Output the [X, Y] coordinate of the center of the cell containing the given text.  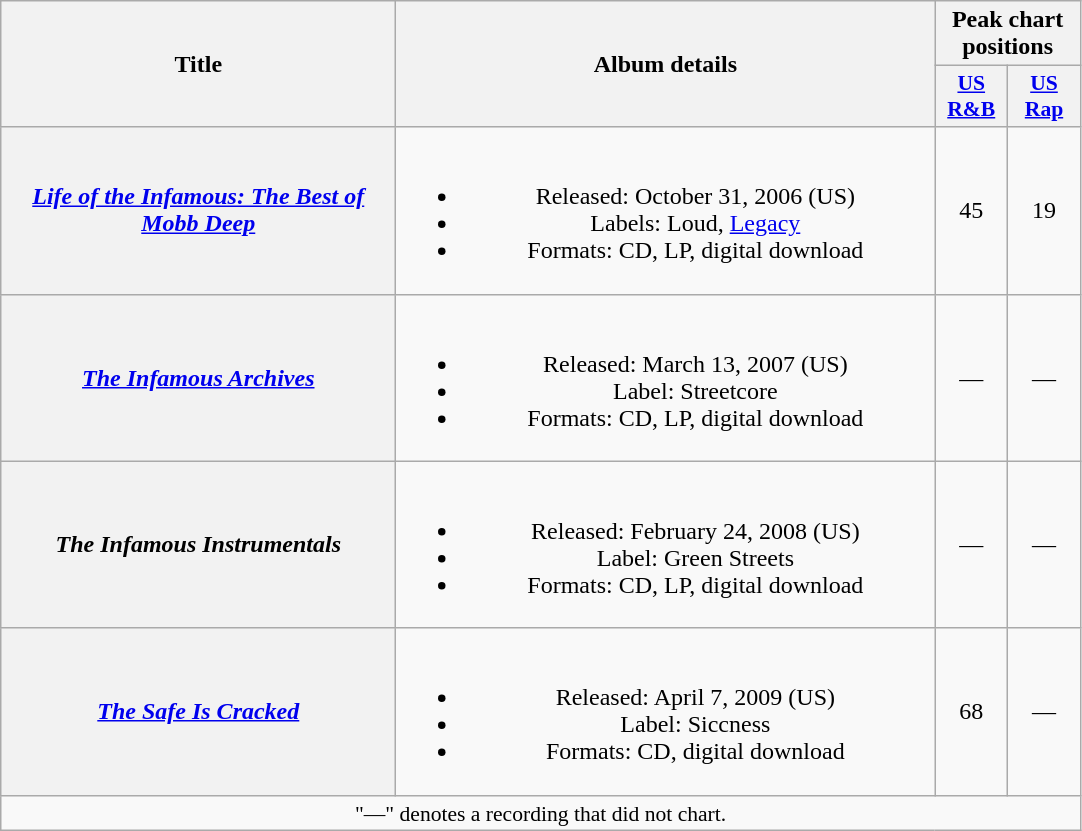
Released: March 13, 2007 (US)Label: StreetcoreFormats: CD, LP, digital download [666, 378]
Title [198, 64]
Album details [666, 64]
45 [972, 210]
The Infamous Archives [198, 378]
Released: October 31, 2006 (US)Labels: Loud, LegacyFormats: CD, LP, digital download [666, 210]
"—" denotes a recording that did not chart. [541, 813]
USRap [1044, 96]
The Infamous Instrumentals [198, 544]
The Safe Is Cracked [198, 712]
68 [972, 712]
19 [1044, 210]
USR&B [972, 96]
Released: February 24, 2008 (US)Label: Green StreetsFormats: CD, LP, digital download [666, 544]
Released: April 7, 2009 (US)Label: SiccnessFormats: CD, digital download [666, 712]
Life of the Infamous: The Best of Mobb Deep [198, 210]
Peak chart positions [1008, 34]
